Pinpoint the cell where the given text exists, returning its (X, Y) midpoint coordinate. 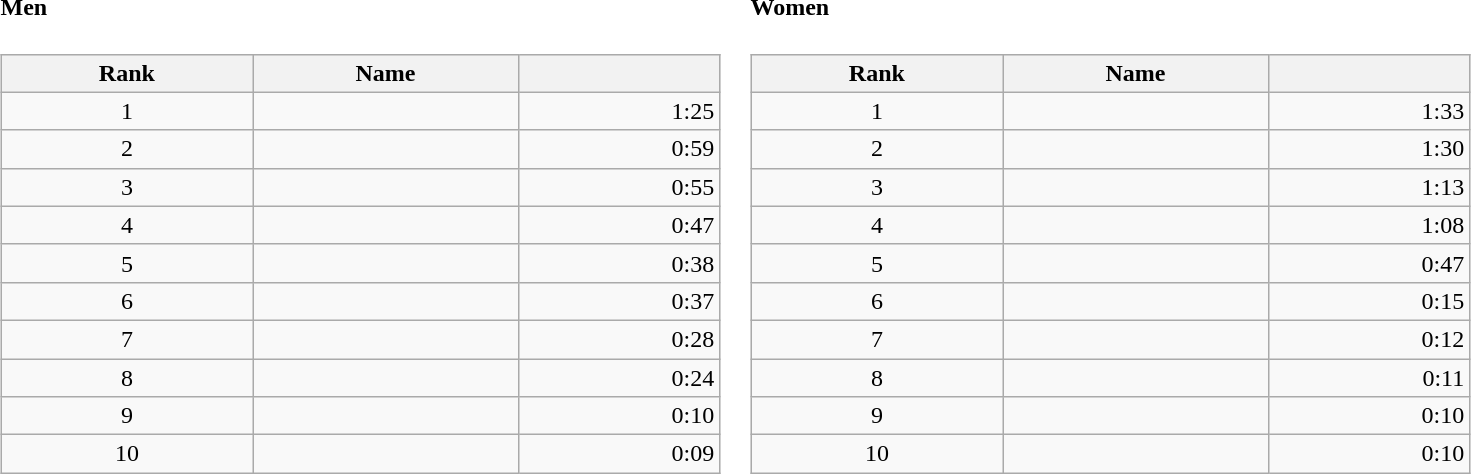
0:24 (618, 378)
1:30 (1368, 149)
1:33 (1368, 111)
1:08 (1368, 225)
1:25 (618, 111)
0:12 (1368, 339)
0:28 (618, 339)
0:15 (1368, 301)
0:55 (618, 187)
0:11 (1368, 378)
0:37 (618, 301)
0:59 (618, 149)
1:13 (1368, 187)
0:09 (618, 454)
0:38 (618, 263)
